Capture the cell that displays the provided text and extract its (X, Y) central coordinate. 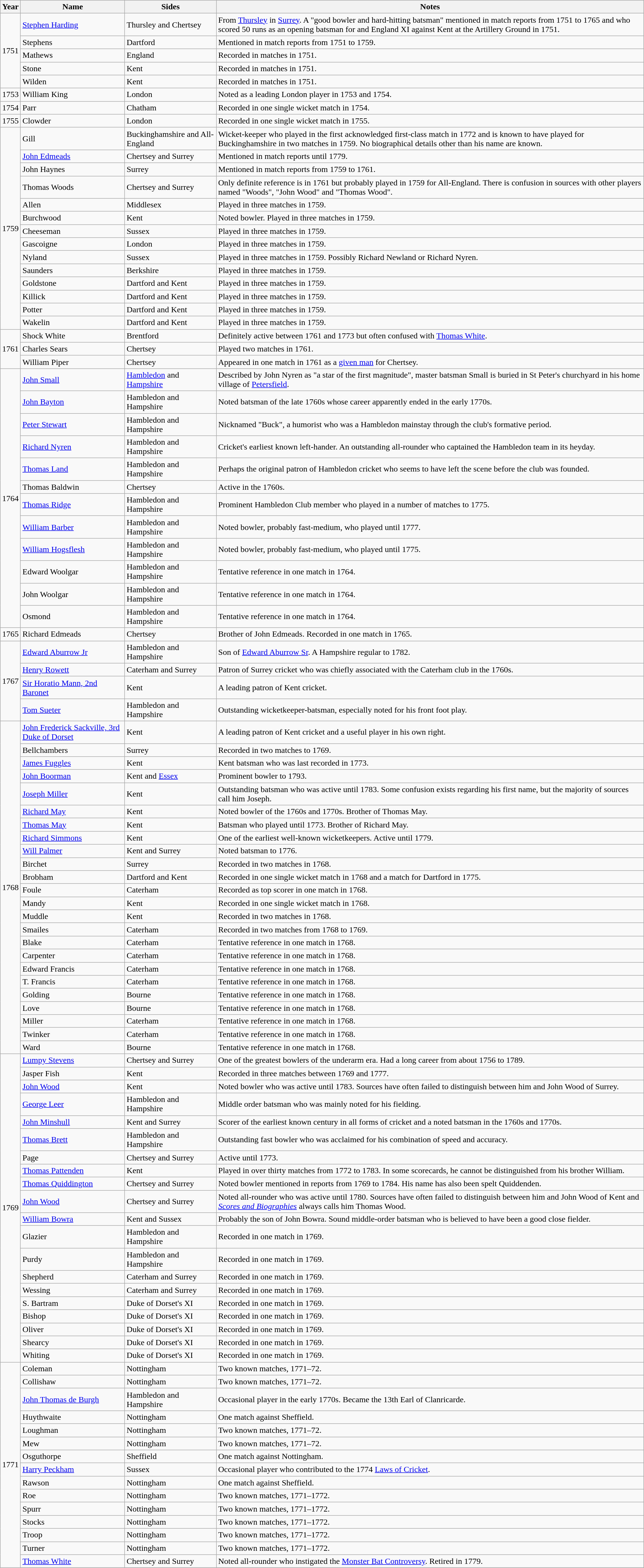
Thomas Pattenden (73, 1170)
Mentioned in match reports from 1759 to 1761. (430, 169)
1753 (10, 95)
Shearcy (73, 1342)
Nicknamed "Buck", a humorist who was a Hambledon mainstay through the club's formative period. (430, 424)
Potter (73, 310)
Middlesex (170, 205)
Recorded in two matches from 1768 to 1769. (430, 929)
Loughman (73, 1430)
1759 (10, 228)
John Boorman (73, 776)
1768 (10, 887)
Noted bowler, probably fast-medium, who played until 1775. (430, 550)
Roe (73, 1496)
Stephens (73, 42)
Coleman (73, 1369)
1754 (10, 108)
Richard Simmons (73, 838)
Thomas May (73, 825)
1765 (10, 634)
Richard Edmeads (73, 634)
William Hogsflesh (73, 550)
Kent and Sussex (170, 1219)
Recorded in three matches between 1769 and 1777. (430, 1073)
Thomas Baldwin (73, 487)
1769 (10, 1208)
Collishaw (73, 1382)
Bellchambers (73, 750)
Probably the son of John Bowra. Sound middle-order batsman who is believed to have been a good close fielder. (430, 1219)
Miller (73, 1021)
Noted bowler, probably fast-medium, who played until 1777. (430, 527)
Love (73, 1008)
John Bayton (73, 402)
Glazier (73, 1237)
Ward (73, 1047)
Lumpy Stevens (73, 1060)
Bishop (73, 1316)
John Small (73, 380)
Berkshire (170, 270)
Nyland (73, 257)
Golding (73, 995)
Notes (430, 7)
Thomas White (73, 1561)
1767 (10, 681)
Stephen Harding (73, 25)
Carpenter (73, 955)
Huythwaite (73, 1417)
Blake (73, 942)
Buckinghamshire and All-England (170, 138)
Whiting (73, 1355)
Noted bowler of the 1760s and 1770s. Brother of Thomas May. (430, 812)
James Fuggles (73, 763)
Noted bowler. Played in three matches in 1759. (430, 218)
Scorer of the earliest known century in all forms of cricket and a noted batsman in the 1760s and 1770s. (430, 1122)
Batsman who played until 1773. Brother of Richard May. (430, 825)
George Leer (73, 1104)
Recorded in two matches to 1769. (430, 750)
Noted batsman to 1776. (430, 851)
William Bowra (73, 1219)
William Barber (73, 527)
England (170, 55)
Appeared in one match in 1761 as a given man for Chertsey. (430, 362)
Osguthorpe (73, 1457)
Shepherd (73, 1277)
Turner (73, 1548)
Richard May (73, 812)
Oliver (73, 1329)
Prominent bowler to 1793. (430, 776)
William Piper (73, 362)
Definitely active between 1761 and 1773 but often confused with Thomas White. (430, 336)
Wakelin (73, 323)
A leading patron of Kent cricket. (430, 687)
Spurr (73, 1509)
Birchet (73, 864)
Richard Nyren (73, 447)
A leading patron of Kent cricket and a useful player in his own right. (430, 732)
Edward Francis (73, 969)
Sheffield (170, 1457)
T. Francis (73, 982)
Recorded in one single wicket match in 1754. (430, 108)
Outstanding wicketkeeper-batsman, especially noted for his front foot play. (430, 710)
Smailes (73, 929)
John Thomas de Burgh (73, 1399)
Year (10, 7)
Cheeseman (73, 231)
Gill (73, 138)
John Frederick Sackville, 3rd Duke of Dorset (73, 732)
Edward Woolgar (73, 572)
One match against Nottingham. (430, 1457)
Osmond (73, 616)
Thomas Quiddington (73, 1183)
Mentioned in match reports until 1779. (430, 156)
Mew (73, 1443)
Son of Edward Aburrow Sr. A Hampshire regular to 1782. (430, 652)
Peter Stewart (73, 424)
Sir Horatio Mann, 2nd Baronet (73, 687)
Noted batsman of the late 1760s whose career apparently ended in the early 1770s. (430, 402)
1771 (10, 1465)
John Woolgar (73, 594)
Allen (73, 205)
Cricket's earliest known left-hander. An outstanding all-rounder who captained the Hambledon team in its heyday. (430, 447)
Clowder (73, 121)
Thomas Woods (73, 187)
Kent batsman who was last recorded in 1773. (430, 763)
Wessing (73, 1290)
Muddle (73, 916)
Mathews (73, 55)
Noted all-rounder who instigated the Monster Bat Controversy. Retired in 1779. (430, 1561)
Purdy (73, 1259)
Brother of John Edmeads. Recorded in one match in 1765. (430, 634)
1751 (10, 51)
Shock White (73, 336)
Charles Sears (73, 349)
Noted bowler who was active until 1783. Sources have often failed to distinguish between him and John Wood of Surrey. (430, 1086)
Harry Peckham (73, 1470)
S. Bartram (73, 1303)
1755 (10, 121)
Occasional player in the early 1770s. Became the 13th Earl of Clanricarde. (430, 1399)
Joseph Miller (73, 794)
Recorded in one single wicket match in 1755. (430, 121)
Played two matches in 1761. (430, 349)
Stone (73, 68)
Name (73, 7)
John Edmeads (73, 156)
Thomas Ridge (73, 505)
Thomas Brett (73, 1140)
Perhaps the original patron of Hambledon cricket who seems to have left the scene before the club was founded. (430, 469)
Page (73, 1157)
Active in the 1760s. (430, 487)
Chatham (170, 108)
Middle order batsman who was mainly noted for his fielding. (430, 1104)
Tom Sueter (73, 710)
One of the greatest bowlers of the underarm era. Had a long career from about 1756 to 1789. (430, 1060)
Occasional player who contributed to the 1774 Laws of Cricket. (430, 1470)
Prominent Hambledon Club member who played in a number of matches to 1775. (430, 505)
John Haynes (73, 169)
Mentioned in match reports from 1751 to 1759. (430, 42)
Mandy (73, 903)
Burchwood (73, 218)
Jasper Fish (73, 1073)
Goldstone (73, 283)
Rawson (73, 1483)
Killick (73, 296)
Thursley and Chertsey (170, 25)
Noted as a leading London player in 1753 and 1754. (430, 95)
Recorded in one single wicket match in 1768. (430, 903)
Dartford (170, 42)
Brentford (170, 336)
Outstanding batsman who was active until 1783. Some confusion exists regarding his first name, but the majority of sources call him Joseph. (430, 794)
Noted bowler mentioned in reports from 1769 to 1784. His name has also been spelt Quiddenden. (430, 1183)
William King (73, 95)
Played in three matches in 1759. Possibly Richard Newland or Richard Nyren. (430, 257)
Henry Rowett (73, 670)
Patron of Surrey cricket who was chiefly associated with the Caterham club in the 1760s. (430, 670)
Brobham (73, 877)
Recorded in one single wicket match in 1768 and a match for Dartford in 1775. (430, 877)
Saunders (73, 270)
Recorded as top scorer in one match in 1768. (430, 890)
1761 (10, 349)
Thomas Land (73, 469)
Will Palmer (73, 851)
Sides (170, 7)
One of the earliest well-known wicketkeepers. Active until 1779. (430, 838)
Gascoigne (73, 244)
Twinker (73, 1034)
1764 (10, 498)
Played in over thirty matches from 1772 to 1783. In some scorecards, he cannot be distinguished from his brother William. (430, 1170)
Kent and Essex (170, 776)
Parr (73, 108)
Outstanding fast bowler who was acclaimed for his combination of speed and accuracy. (430, 1140)
Active until 1773. (430, 1157)
Troop (73, 1535)
Edward Aburrow Jr (73, 652)
Wilden (73, 82)
Foule (73, 890)
John Minshull (73, 1122)
Stocks (73, 1522)
